Return the (x, y) coordinate for the center point of the cell that contains the specified text.  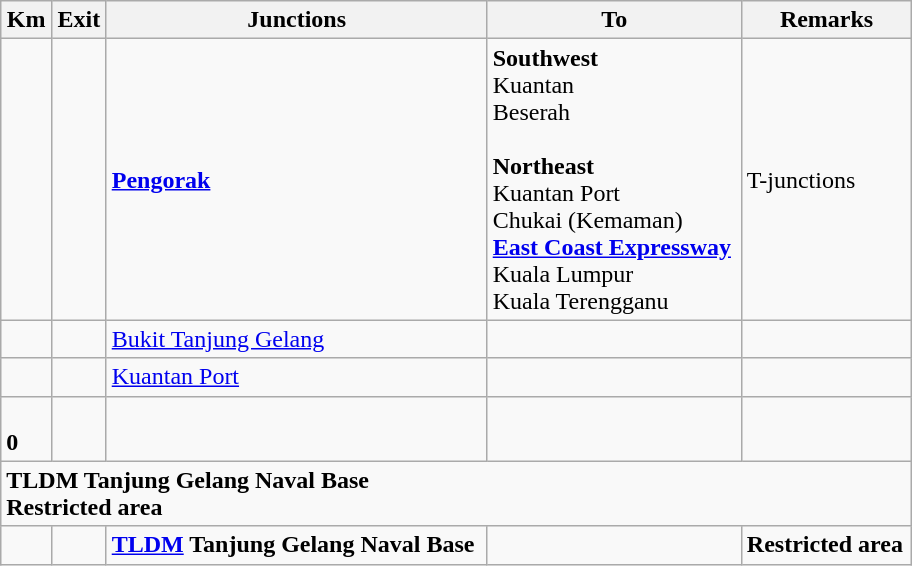
Kuantan Port (296, 377)
Pengorak (296, 180)
Southwest Kuantan BeserahNortheast Kuantan Port Chukai (Kemaman) East Coast ExpresswayKuala LumpurKuala Terengganu (614, 180)
Exit (78, 20)
T-junctions (826, 180)
TLDM Tanjung Gelang Naval BaseRestricted area (456, 494)
Bukit Tanjung Gelang (296, 339)
Junctions (296, 20)
0 (26, 428)
To (614, 20)
Remarks (826, 20)
TLDM Tanjung Gelang Naval Base (296, 545)
Restricted area (826, 545)
Km (26, 20)
